Output the (X, Y) coordinate of the center of the cell containing the given text.  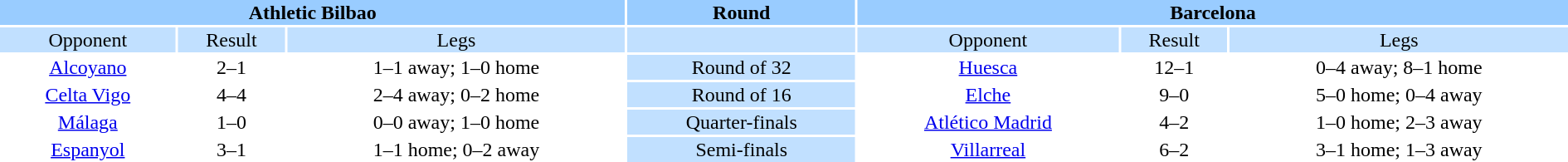
Quarter-finals (742, 122)
1–1 home; 0–2 away (456, 150)
2–1 (232, 67)
Round of 32 (742, 67)
12–1 (1175, 67)
Alcoyano (88, 67)
2–4 away; 0–2 home (456, 95)
1–0 (232, 122)
0–4 away; 8–1 home (1399, 67)
Málaga (88, 122)
3–1 home; 1–3 away (1399, 150)
1–1 away; 1–0 home (456, 67)
Villarreal (988, 150)
9–0 (1175, 95)
5–0 home; 0–4 away (1399, 95)
1–0 home; 2–3 away (1399, 122)
Round (742, 12)
Huesca (988, 67)
Espanyol (88, 150)
0–0 away; 1–0 home (456, 122)
4–2 (1175, 122)
Semi-finals (742, 150)
Atlético Madrid (988, 122)
Athletic Bilbao (313, 12)
Elche (988, 95)
3–1 (232, 150)
Barcelona (1213, 12)
Celta Vigo (88, 95)
Round of 16 (742, 95)
4–4 (232, 95)
6–2 (1175, 150)
